Detect which cell encompasses the target text, then output its (x, y) center coordinate. 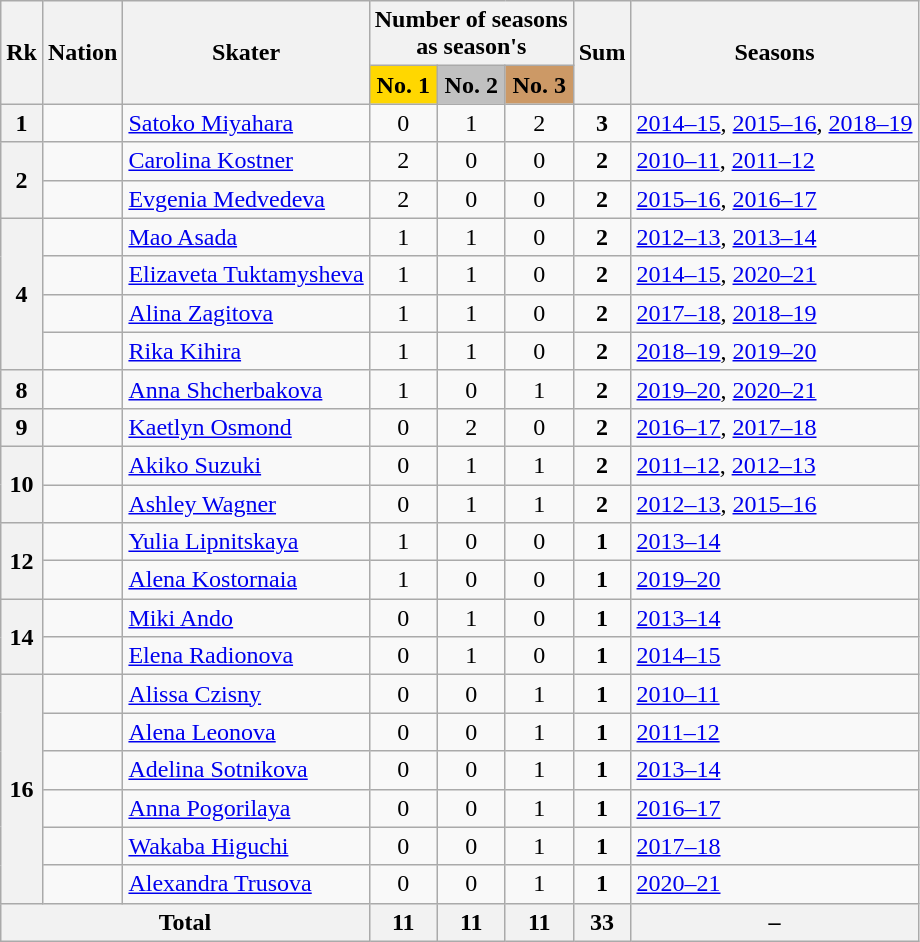
2014–15, 2015–16, 2018–19 (774, 123)
14 (22, 637)
3 (602, 123)
2010–11 (774, 694)
2015–16, 2016–17 (774, 199)
Number of seasonsas season's (471, 34)
8 (22, 389)
Skater (246, 52)
9 (22, 427)
Anna Pogorilaya (246, 808)
Carolina Kostner (246, 161)
2017–18 (774, 846)
Rika Kihira (246, 351)
Total (186, 922)
Kaetlyn Osmond (246, 427)
10 (22, 484)
Anna Shcherbakova (246, 389)
2011–12, 2012–13 (774, 465)
Sum (602, 52)
2019–20 (774, 580)
Rk (22, 52)
Wakaba Higuchi (246, 846)
No. 3 (539, 85)
2010–11, 2011–12 (774, 161)
Alena Kostornaia (246, 580)
Akiko Suzuki (246, 465)
2012–13, 2013–14 (774, 237)
Seasons (774, 52)
Miki Ando (246, 618)
Elena Radionova (246, 656)
2016–17 (774, 808)
2011–12 (774, 732)
2016–17, 2017–18 (774, 427)
Alissa Czisny (246, 694)
2014–15, 2020–21 (774, 275)
2019–20, 2020–21 (774, 389)
No. 2 (471, 85)
Mao Asada (246, 237)
Elizaveta Tuktamysheva (246, 275)
Alina Zagitova (246, 313)
2020–21 (774, 884)
Adelina Sotnikova (246, 770)
Nation (82, 52)
2017–18, 2018–19 (774, 313)
12 (22, 561)
2018–19, 2019–20 (774, 351)
4 (22, 294)
Evgenia Medvedeva (246, 199)
No. 1 (403, 85)
33 (602, 922)
Yulia Lipnitskaya (246, 542)
2014–15 (774, 656)
Alexandra Trusova (246, 884)
Satoko Miyahara (246, 123)
– (774, 922)
2012–13, 2015–16 (774, 503)
16 (22, 789)
Ashley Wagner (246, 503)
Alena Leonova (246, 732)
